Provide the [X, Y] coordinate of the cell's center where the given text is located.  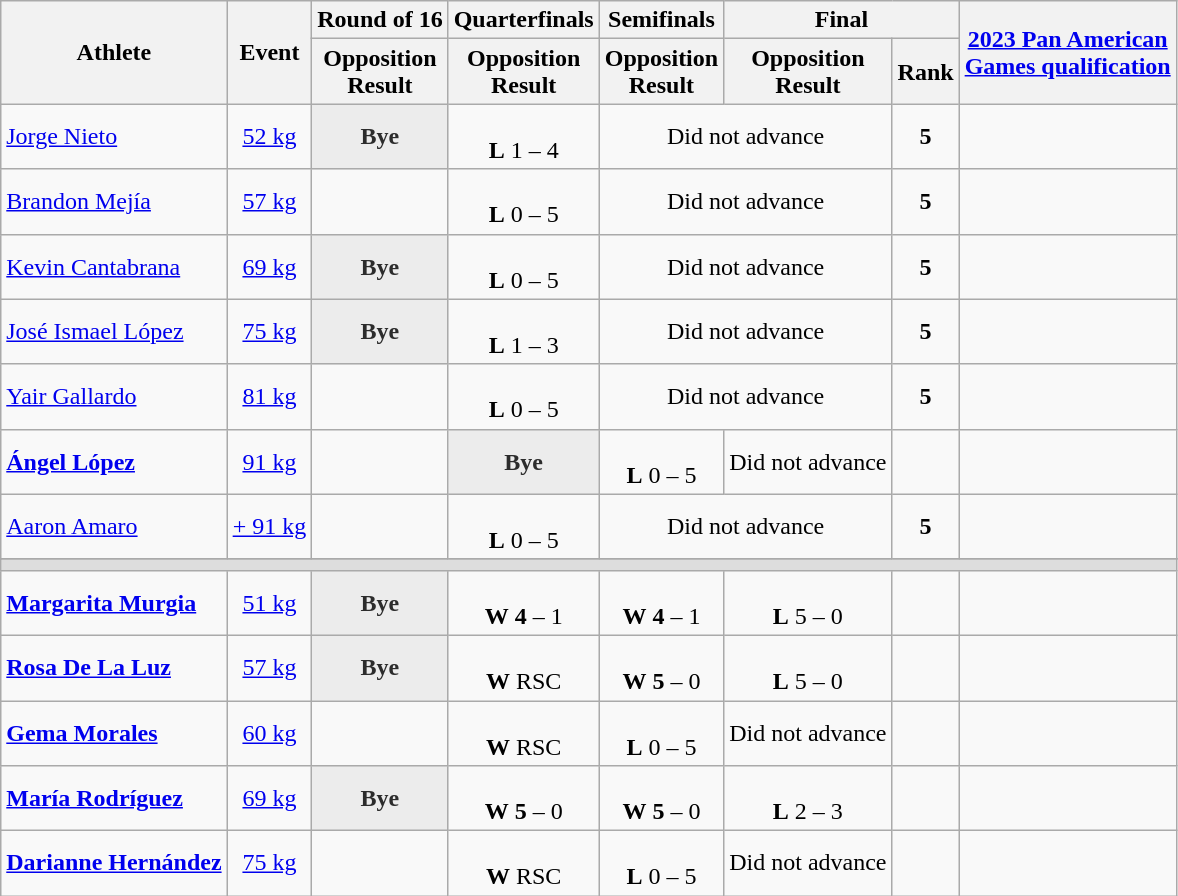
L 2 – 3 [808, 798]
+ 91 kg [270, 526]
Gema Morales [114, 732]
Kevin Cantabrana [114, 266]
Event [270, 52]
Final [842, 20]
81 kg [270, 396]
L 1 – 4 [524, 136]
Brandon Mejía [114, 202]
Jorge Nieto [114, 136]
52 kg [270, 136]
Margarita Murgia [114, 602]
Aaron Amaro [114, 526]
Rosa De La Luz [114, 668]
Rank [926, 72]
Athlete [114, 52]
Yair Gallardo [114, 396]
Semifinals [661, 20]
L 1 – 3 [524, 332]
Round of 16 [380, 20]
Ángel López [114, 462]
Quarterfinals [524, 20]
José Ismael López [114, 332]
91 kg [270, 462]
2023 Pan American Games qualification [1068, 52]
Darianne Hernández [114, 864]
60 kg [270, 732]
51 kg [270, 602]
María Rodríguez [114, 798]
